Output the [x, y] coordinate of the center of the cell containing the given text.  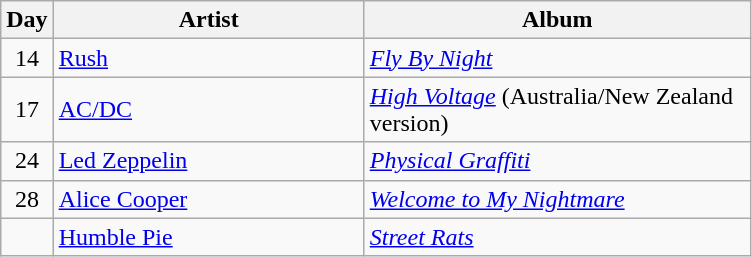
Street Rats [557, 237]
Welcome to My Nightmare [557, 199]
14 [27, 58]
Artist [208, 20]
Led Zeppelin [208, 161]
17 [27, 110]
Album [557, 20]
Fly By Night [557, 58]
Alice Cooper [208, 199]
28 [27, 199]
24 [27, 161]
Humble Pie [208, 237]
AC/DC [208, 110]
Rush [208, 58]
Physical Graffiti [557, 161]
Day [27, 20]
High Voltage (Australia/New Zealand version) [557, 110]
